Return the (X, Y) coordinate for the center point of the cell that contains the specified text.  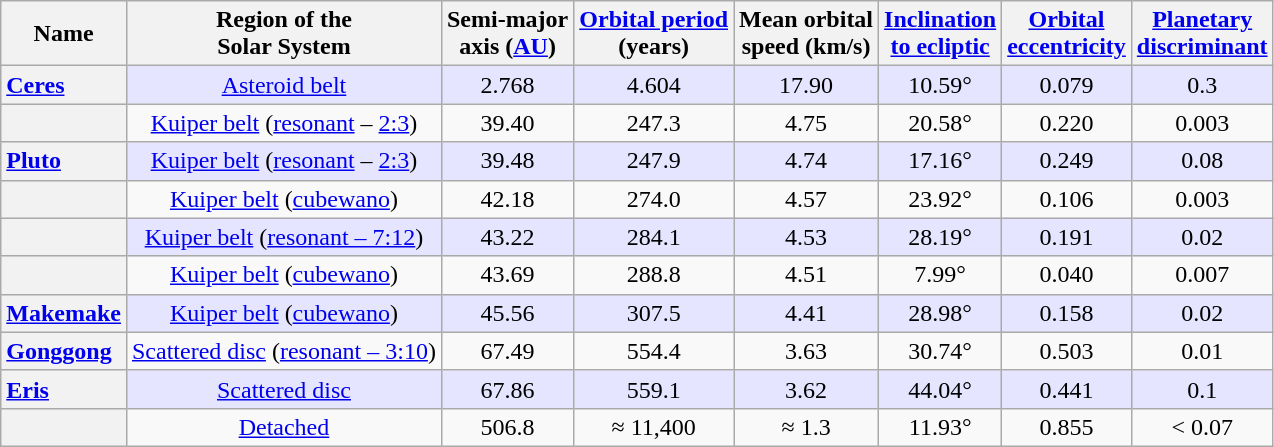
4.75 (806, 123)
23.92° (940, 199)
< 0.07 (1202, 427)
3.62 (806, 389)
247.9 (654, 161)
30.74° (940, 351)
17.16° (940, 161)
0.503 (1067, 351)
17.90 (806, 85)
Makemake (64, 313)
Semi-major axis (AU) (507, 34)
0.220 (1067, 123)
307.5 (654, 313)
2.768 (507, 85)
0.855 (1067, 427)
42.18 (507, 199)
Name (64, 34)
≈ 11,400 (654, 427)
39.48 (507, 161)
4.74 (806, 161)
20.58° (940, 123)
4.57 (806, 199)
274.0 (654, 199)
Inclination to ecliptic (940, 34)
288.8 (654, 275)
3.63 (806, 351)
28.98° (940, 313)
Ceres (64, 85)
Mean orbital speed (km/s) (806, 34)
Scattered disc (284, 389)
0.249 (1067, 161)
10.59° (940, 85)
0.007 (1202, 275)
0.106 (1067, 199)
≈ 1.3 (806, 427)
284.1 (654, 237)
43.69 (507, 275)
Kuiper belt (resonant – 7:12) (284, 237)
Orbital period (years) (654, 34)
247.3 (654, 123)
0.3 (1202, 85)
4.41 (806, 313)
506.8 (507, 427)
Eris (64, 389)
4.51 (806, 275)
559.1 (654, 389)
67.49 (507, 351)
67.86 (507, 389)
11.93° (940, 427)
554.4 (654, 351)
0.079 (1067, 85)
39.40 (507, 123)
0.040 (1067, 275)
Scattered disc (resonant – 3:10) (284, 351)
43.22 (507, 237)
Planetary discriminant (1202, 34)
Region of the Solar System (284, 34)
Detached (284, 427)
4.604 (654, 85)
0.441 (1067, 389)
7.99° (940, 275)
Asteroid belt (284, 85)
44.04° (940, 389)
4.53 (806, 237)
45.56 (507, 313)
Orbital eccentricity (1067, 34)
0.01 (1202, 351)
0.158 (1067, 313)
0.08 (1202, 161)
0.1 (1202, 389)
0.191 (1067, 237)
28.19° (940, 237)
Pluto (64, 161)
Gonggong (64, 351)
